Scan for the cell matching the given text and deliver its (X, Y) coordinate at center. 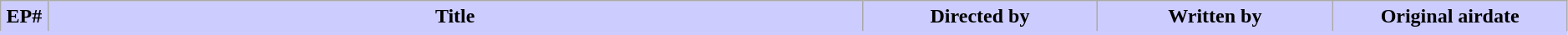
Directed by (979, 17)
Original airdate (1450, 17)
Written by (1215, 17)
EP# (24, 17)
Title (454, 17)
